Locate the cell with the specified text and output its (X, Y) center coordinate. 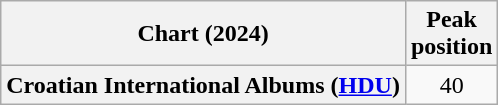
40 (451, 85)
Peakposition (451, 34)
Chart (2024) (204, 34)
Croatian International Albums (HDU) (204, 85)
